Find where the given text appears and provide that cell's center as (X, Y) coordinate. 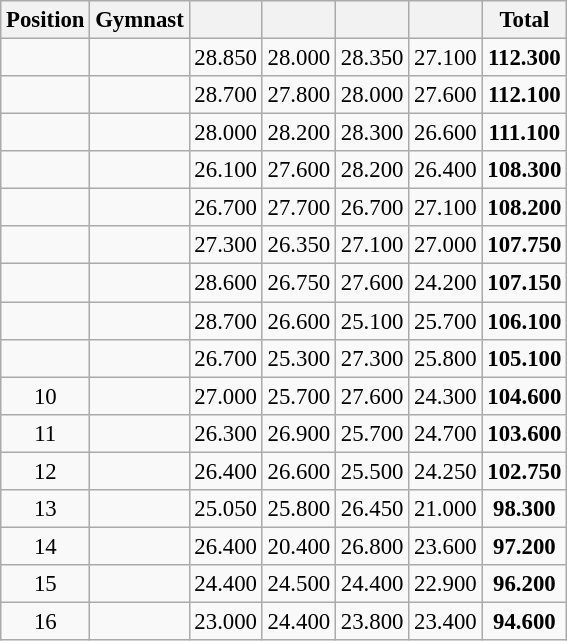
112.300 (524, 58)
24.700 (446, 433)
107.750 (524, 245)
14 (46, 546)
108.300 (524, 170)
23.800 (372, 621)
22.900 (446, 584)
24.500 (298, 584)
26.300 (226, 433)
24.250 (446, 471)
13 (46, 509)
15 (46, 584)
107.150 (524, 283)
11 (46, 433)
94.600 (524, 621)
26.800 (372, 546)
106.100 (524, 321)
26.900 (298, 433)
16 (46, 621)
28.300 (372, 133)
108.200 (524, 208)
20.400 (298, 546)
25.100 (372, 321)
112.100 (524, 95)
102.750 (524, 471)
23.600 (446, 546)
28.850 (226, 58)
26.350 (298, 245)
24.300 (446, 396)
24.200 (446, 283)
96.200 (524, 584)
105.100 (524, 358)
97.200 (524, 546)
25.500 (372, 471)
104.600 (524, 396)
23.400 (446, 621)
Total (524, 20)
98.300 (524, 509)
103.600 (524, 433)
23.000 (226, 621)
Position (46, 20)
25.050 (226, 509)
12 (46, 471)
Gymnast (140, 20)
21.000 (446, 509)
26.450 (372, 509)
26.750 (298, 283)
27.700 (298, 208)
111.100 (524, 133)
28.350 (372, 58)
28.600 (226, 283)
25.300 (298, 358)
26.100 (226, 170)
10 (46, 396)
27.800 (298, 95)
